Find where the given text appears and provide that cell's center as (x, y) coordinate. 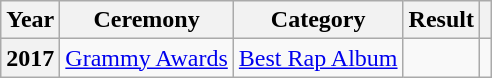
Year (30, 20)
Ceremony (147, 20)
Best Rap Album (318, 58)
Category (318, 20)
2017 (30, 58)
Grammy Awards (147, 58)
Result (441, 20)
